Pinpoint the cell where the given text exists, returning its (X, Y) midpoint coordinate. 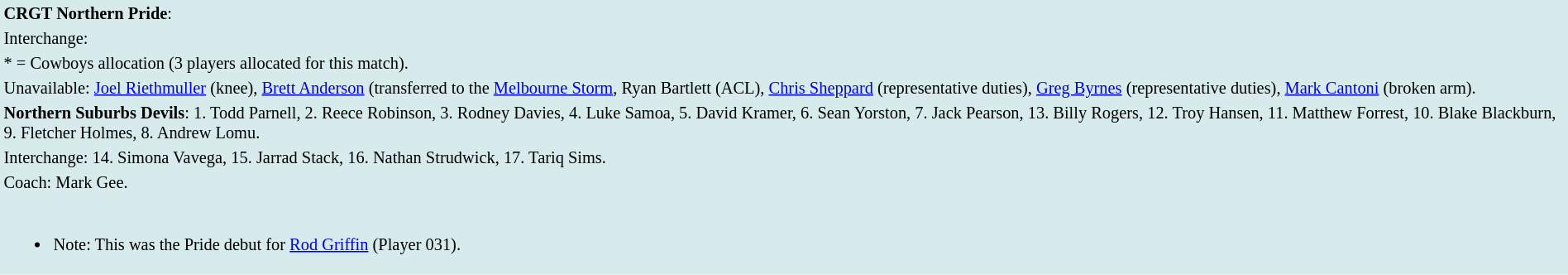
Coach: Mark Gee. (784, 182)
* = Cowboys allocation (3 players allocated for this match). (784, 63)
CRGT Northern Pride: (784, 13)
Note: This was the Pride debut for Rod Griffin (Player 031). (784, 234)
Interchange: 14. Simona Vavega, 15. Jarrad Stack, 16. Nathan Strudwick, 17. Tariq Sims. (784, 157)
Interchange: (784, 38)
